Search for the cell housing the specified text and yield its (x, y) center coordinate. 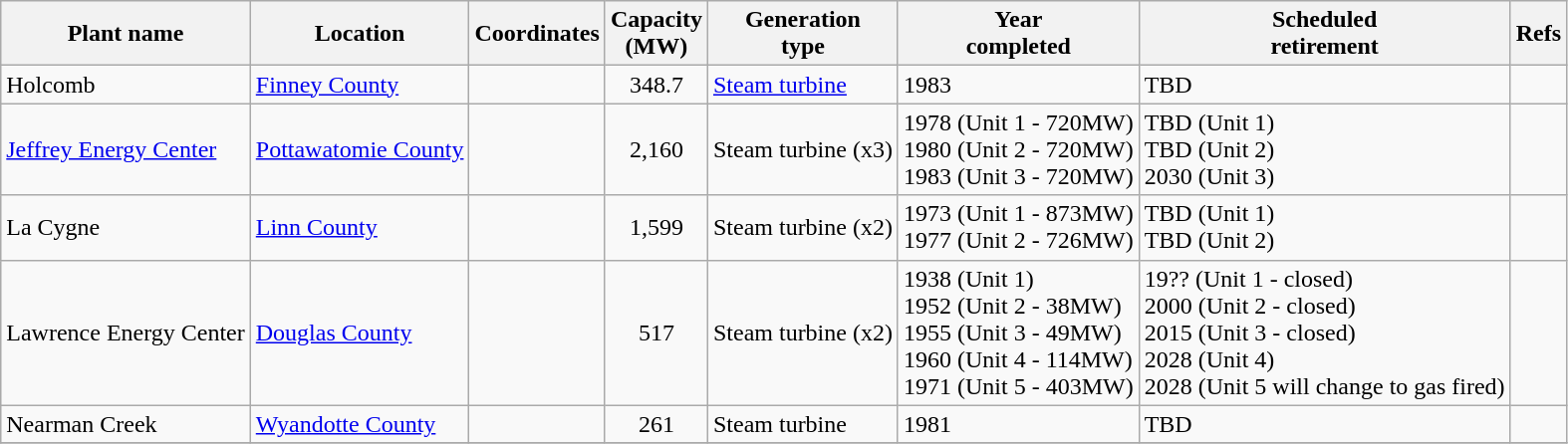
Coordinates (537, 34)
1983 (1018, 85)
Refs (1538, 34)
Linn County (360, 227)
348.7 (655, 85)
1973 (Unit 1 - 873MW)1977 (Unit 2 - 726MW) (1018, 227)
261 (655, 424)
Capacity(MW) (655, 34)
Nearman Creek (126, 424)
19?? (Unit 1 - closed)2000 (Unit 2 - closed)2015 (Unit 3 - closed)2028 (Unit 4)2028 (Unit 5 will change to gas fired) (1325, 333)
Lawrence Energy Center (126, 333)
Douglas County (360, 333)
1938 (Unit 1)1952 (Unit 2 - 38MW)1955 (Unit 3 - 49MW)1960 (Unit 4 - 114MW)1971 (Unit 5 - 403MW) (1018, 333)
Location (360, 34)
Wyandotte County (360, 424)
Generationtype (803, 34)
Jeffrey Energy Center (126, 149)
Holcomb (126, 85)
1978 (Unit 1 - 720MW)1980 (Unit 2 - 720MW)1983 (Unit 3 - 720MW) (1018, 149)
TBD (Unit 1)TBD (Unit 2) (1325, 227)
2,160 (655, 149)
Yearcompleted (1018, 34)
1981 (1018, 424)
517 (655, 333)
Finney County (360, 85)
Plant name (126, 34)
Pottawatomie County (360, 149)
TBD (Unit 1)TBD (Unit 2)2030 (Unit 3) (1325, 149)
Scheduledretirement (1325, 34)
Steam turbine (x3) (803, 149)
1,599 (655, 227)
La Cygne (126, 227)
